Locate the cell with the specified text and output its [X, Y] center coordinate. 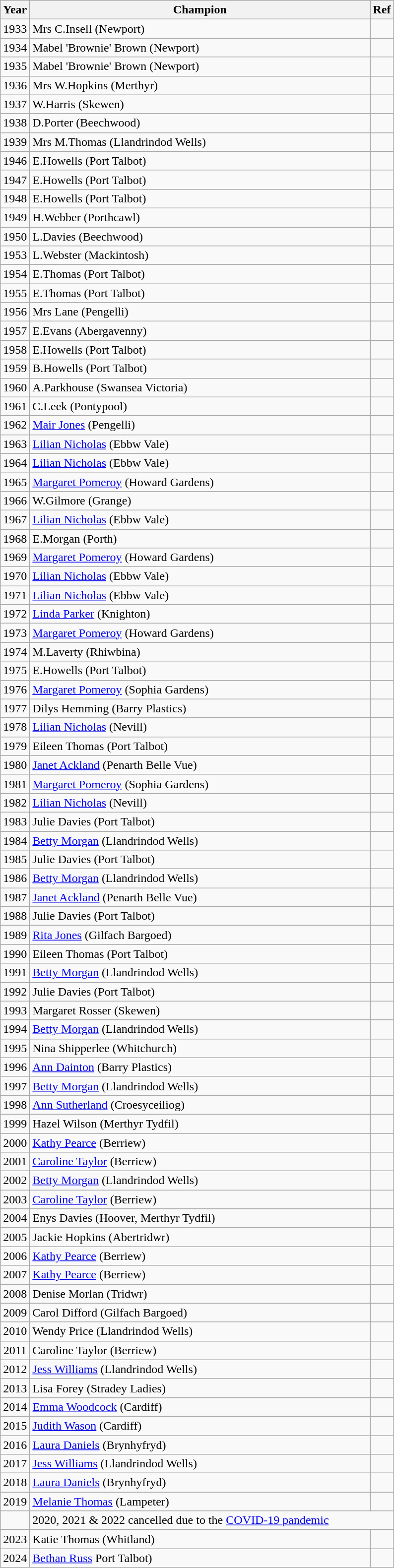
2004 [15, 1218]
2019 [15, 1502]
2008 [15, 1294]
Year [15, 10]
1976 [15, 690]
1991 [15, 973]
1960 [15, 387]
1978 [15, 727]
M.Laverty (Rhiwbina) [200, 652]
1990 [15, 954]
2023 [15, 1539]
1936 [15, 85]
Emma Woodcock (Cardiff) [200, 1407]
1947 [15, 180]
A.Parkhouse (Swansea Victoria) [200, 387]
2020, 2021 & 2022 cancelled due to the COVID-19 pandemic [211, 1520]
1979 [15, 746]
2001 [15, 1162]
Jackie Hopkins (Abertridwr) [200, 1237]
W.Harris (Skewen) [200, 104]
1949 [15, 217]
Ann Sutherland (Croesyceiliog) [200, 1105]
2018 [15, 1483]
1994 [15, 1029]
Judith Wason (Cardiff) [200, 1426]
1938 [15, 123]
1961 [15, 406]
Mrs M.Thomas (Llandrindod Wells) [200, 142]
Enys Davies (Hoover, Merthyr Tydfil) [200, 1218]
2011 [15, 1350]
1980 [15, 765]
1969 [15, 558]
1962 [15, 425]
Denise Morlan (Tridwr) [200, 1294]
Mrs C.Insell (Newport) [200, 29]
1983 [15, 821]
1950 [15, 237]
W.Gilmore (Grange) [200, 501]
1933 [15, 29]
1993 [15, 1010]
1937 [15, 104]
1939 [15, 142]
1975 [15, 671]
Wendy Price (Llandrindod Wells) [200, 1331]
2002 [15, 1181]
1966 [15, 501]
1954 [15, 274]
1955 [15, 293]
1982 [15, 803]
Rita Jones (Gilfach Bargoed) [200, 935]
Ref [382, 10]
2009 [15, 1313]
1995 [15, 1048]
1964 [15, 463]
L.Davies (Beechwood) [200, 237]
D.Porter (Beechwood) [200, 123]
L.Webster (Mackintosh) [200, 255]
1987 [15, 897]
2003 [15, 1199]
Bethan Russ Port Talbot) [200, 1558]
2024 [15, 1558]
1985 [15, 860]
Mair Jones (Pengelli) [200, 425]
2016 [15, 1445]
2012 [15, 1369]
1997 [15, 1086]
1973 [15, 633]
2005 [15, 1237]
1968 [15, 538]
2014 [15, 1407]
H.Webber (Porthcawl) [200, 217]
1986 [15, 878]
Hazel Wilson (Merthyr Tydfil) [200, 1124]
Ann Dainton (Barry Plastics) [200, 1067]
2006 [15, 1256]
E.Evans (Abergavenny) [200, 331]
1970 [15, 576]
1996 [15, 1067]
1935 [15, 66]
Lisa Forey (Stradey Ladies) [200, 1388]
Dilys Hemming (Barry Plastics) [200, 708]
Champion [200, 10]
1992 [15, 992]
1957 [15, 331]
1971 [15, 595]
2015 [15, 1426]
2007 [15, 1275]
1963 [15, 444]
1972 [15, 614]
1981 [15, 784]
Katie Thomas (Whitland) [200, 1539]
Carol Difford (Gilfach Bargoed) [200, 1313]
1959 [15, 369]
1965 [15, 482]
1989 [15, 935]
1967 [15, 519]
1999 [15, 1124]
2010 [15, 1331]
Margaret Rosser (Skewen) [200, 1010]
1948 [15, 198]
1958 [15, 350]
1984 [15, 841]
B.Howells (Port Talbot) [200, 369]
2000 [15, 1142]
1977 [15, 708]
2017 [15, 1464]
1974 [15, 652]
C.Leek (Pontypool) [200, 406]
1946 [15, 161]
1934 [15, 48]
1998 [15, 1105]
Nina Shipperlee (Whitchurch) [200, 1048]
1956 [15, 312]
2013 [15, 1388]
Linda Parker (Knighton) [200, 614]
Mrs Lane (Pengelli) [200, 312]
1988 [15, 916]
Mrs W.Hopkins (Merthyr) [200, 85]
E.Morgan (Porth) [200, 538]
1953 [15, 255]
Melanie Thomas (Lampeter) [200, 1502]
